Provide the [x, y] coordinate of the cell's center where the given text is located.  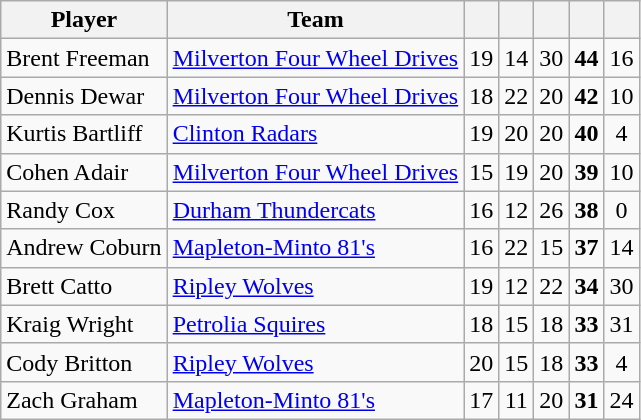
Team [316, 20]
37 [586, 248]
Cohen Adair [84, 172]
11 [516, 400]
40 [586, 134]
Kraig Wright [84, 324]
26 [552, 210]
Brett Catto [84, 286]
24 [622, 400]
Zach Graham [84, 400]
Clinton Radars [316, 134]
Player [84, 20]
34 [586, 286]
17 [482, 400]
Dennis Dewar [84, 96]
Petrolia Squires [316, 324]
42 [586, 96]
Randy Cox [84, 210]
38 [586, 210]
Durham Thundercats [316, 210]
44 [586, 58]
Andrew Coburn [84, 248]
Kurtis Bartliff [84, 134]
39 [586, 172]
Brent Freeman [84, 58]
Cody Britton [84, 362]
0 [622, 210]
